Detect which cell encompasses the target text, then output its (x, y) center coordinate. 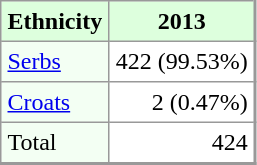
2013 (182, 21)
Ethnicity (55, 21)
424 (182, 142)
2 (0.47%) (182, 102)
Serbs (55, 61)
Croats (55, 102)
Total (55, 142)
422 (99.53%) (182, 61)
